Capture the cell that displays the provided text and extract its [x, y] central coordinate. 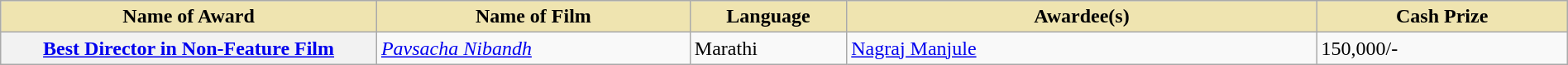
Awardee(s) [1082, 17]
Name of Film [533, 17]
Marathi [767, 48]
Language [767, 17]
Cash Prize [1442, 17]
150,000/- [1442, 48]
Best Director in Non-Feature Film [189, 48]
Nagraj Manjule [1082, 48]
Pavsacha Nibandh [533, 48]
Name of Award [189, 17]
